Search for the cell housing the specified text and yield its [x, y] center coordinate. 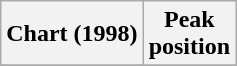
Chart (1998) [72, 34]
Peakposition [189, 34]
